Detect which cell encompasses the target text, then output its [X, Y] center coordinate. 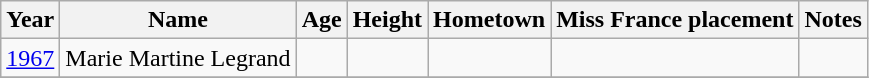
Miss France placement [675, 20]
Height [387, 20]
1967 [30, 58]
Hometown [490, 20]
Year [30, 20]
Age [322, 20]
Name [178, 20]
Notes [833, 20]
Marie Martine Legrand [178, 58]
